Return [x, y] of the center of cell containing provided text 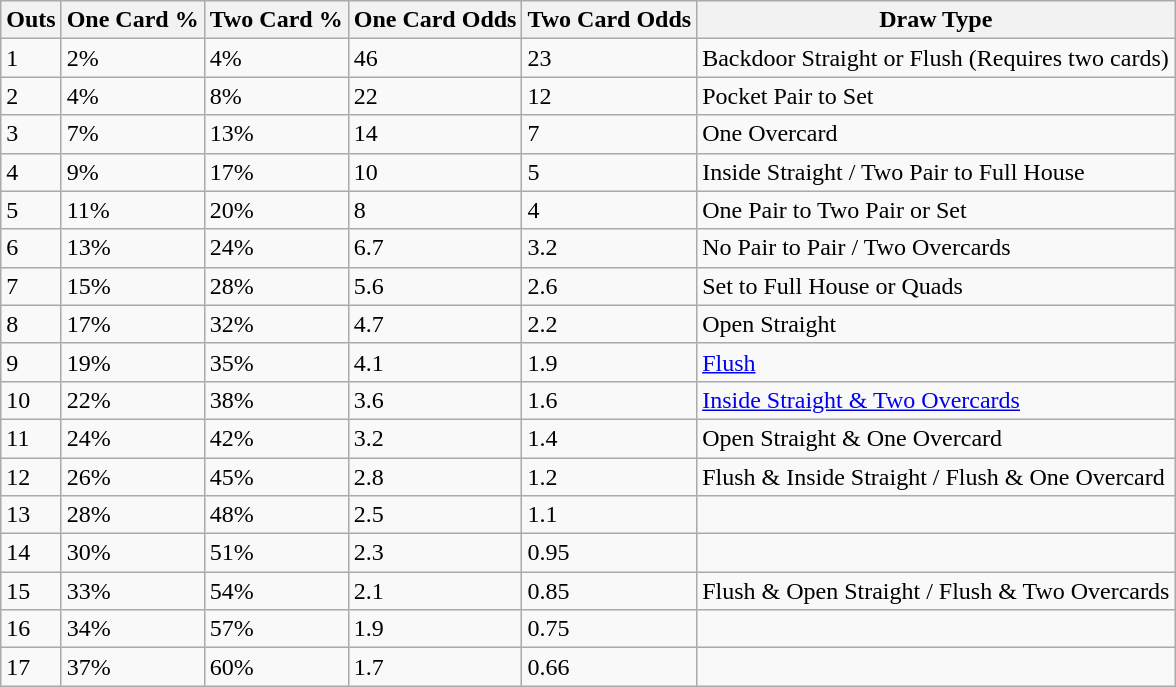
6 [31, 248]
26% [132, 477]
19% [132, 362]
1 [31, 58]
4.1 [435, 362]
15% [132, 286]
Inside Straight / Two Pair to Full House [936, 172]
One Overcard [936, 134]
8% [276, 96]
3 [31, 134]
Set to Full House or Quads [936, 286]
One Pair to Two Pair or Set [936, 210]
Flush & Inside Straight / Flush & One Overcard [936, 477]
Pocket Pair to Set [936, 96]
2.8 [435, 477]
17 [31, 667]
57% [276, 629]
1.6 [610, 400]
Draw Type [936, 20]
One Card Odds [435, 20]
35% [276, 362]
15 [31, 591]
2 [31, 96]
51% [276, 553]
9% [132, 172]
0.66 [610, 667]
1.1 [610, 515]
60% [276, 667]
32% [276, 324]
5.6 [435, 286]
37% [132, 667]
13 [31, 515]
22% [132, 400]
42% [276, 438]
30% [132, 553]
2% [132, 58]
11 [31, 438]
Open Straight [936, 324]
Flush [936, 362]
3.6 [435, 400]
Two Card Odds [610, 20]
23 [610, 58]
0.95 [610, 553]
46 [435, 58]
33% [132, 591]
20% [276, 210]
7% [132, 134]
34% [132, 629]
Open Straight & One Overcard [936, 438]
No Pair to Pair / Two Overcards [936, 248]
22 [435, 96]
48% [276, 515]
2.6 [610, 286]
One Card % [132, 20]
2.5 [435, 515]
Backdoor Straight or Flush (Requires two cards) [936, 58]
45% [276, 477]
2.1 [435, 591]
11% [132, 210]
Two Card % [276, 20]
1.2 [610, 477]
16 [31, 629]
38% [276, 400]
2.2 [610, 324]
0.75 [610, 629]
1.4 [610, 438]
2.3 [435, 553]
54% [276, 591]
Inside Straight & Two Overcards [936, 400]
1.7 [435, 667]
9 [31, 362]
Outs [31, 20]
4.7 [435, 324]
Flush & Open Straight / Flush & Two Overcards [936, 591]
6.7 [435, 248]
0.85 [610, 591]
